Pinpoint the cell where the given text exists, returning its [x, y] midpoint coordinate. 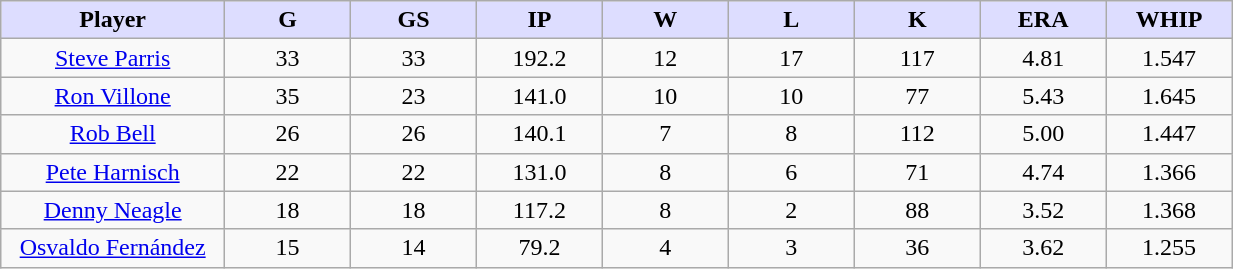
7 [665, 134]
IP [539, 20]
140.1 [539, 134]
14 [414, 248]
WHIP [1169, 20]
Rob Bell [113, 134]
88 [917, 210]
1.366 [1169, 172]
117 [917, 58]
131.0 [539, 172]
L [791, 20]
W [665, 20]
35 [288, 96]
117.2 [539, 210]
ERA [1043, 20]
6 [791, 172]
23 [414, 96]
1.547 [1169, 58]
112 [917, 134]
Ron Villone [113, 96]
1.447 [1169, 134]
36 [917, 248]
Denny Neagle [113, 210]
Steve Parris [113, 58]
5.00 [1043, 134]
Pete Harnisch [113, 172]
15 [288, 248]
1.368 [1169, 210]
5.43 [1043, 96]
192.2 [539, 58]
GS [414, 20]
17 [791, 58]
4 [665, 248]
3.52 [1043, 210]
Osvaldo Fernández [113, 248]
3 [791, 248]
Player [113, 20]
77 [917, 96]
71 [917, 172]
2 [791, 210]
1.255 [1169, 248]
141.0 [539, 96]
4.74 [1043, 172]
12 [665, 58]
K [917, 20]
79.2 [539, 248]
3.62 [1043, 248]
4.81 [1043, 58]
G [288, 20]
1.645 [1169, 96]
